Detect which cell encompasses the target text, then output its [x, y] center coordinate. 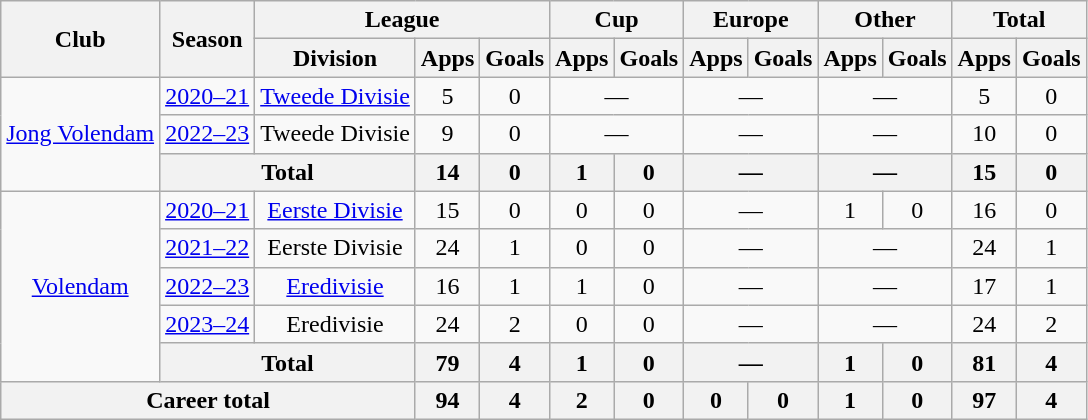
9 [447, 134]
10 [984, 134]
Division [336, 58]
14 [447, 172]
94 [447, 400]
2023–24 [208, 324]
Jong Volendam [80, 134]
Other [885, 20]
Season [208, 39]
2021–22 [208, 248]
97 [984, 400]
79 [447, 362]
81 [984, 362]
Volendam [80, 286]
League [402, 20]
Cup [617, 20]
Club [80, 39]
17 [984, 286]
Europe [751, 20]
Career total [208, 400]
